Find where the given text appears and provide that cell's center as (x, y) coordinate. 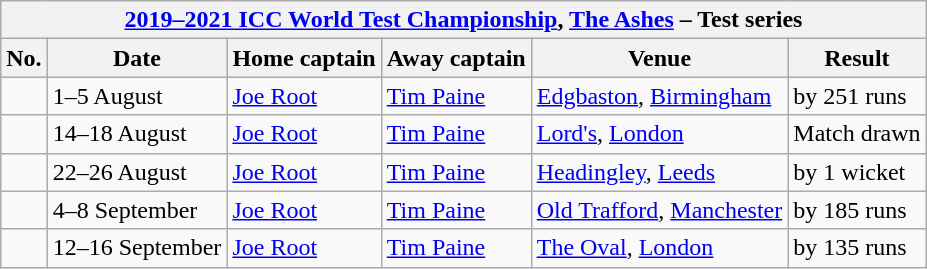
Match drawn (857, 134)
Old Trafford, Manchester (660, 210)
The Oval, London (660, 248)
14–18 August (137, 134)
1–5 August (137, 96)
by 251 runs (857, 96)
4–8 September (137, 210)
Date (137, 58)
Away captain (456, 58)
Edgbaston, Birmingham (660, 96)
Venue (660, 58)
Result (857, 58)
by 135 runs (857, 248)
by 185 runs (857, 210)
Lord's, London (660, 134)
22–26 August (137, 172)
No. (24, 58)
by 1 wicket (857, 172)
Headingley, Leeds (660, 172)
Home captain (304, 58)
2019–2021 ICC World Test Championship, The Ashes – Test series (464, 20)
12–16 September (137, 248)
